From the cell containing the given text, extract its center point as [x, y] coordinate. 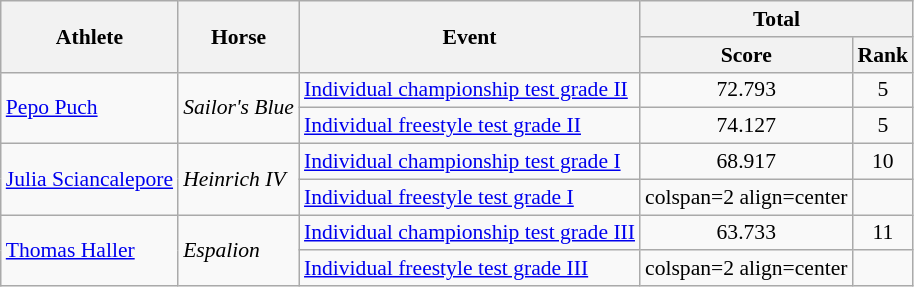
Rank [884, 55]
74.127 [746, 126]
Thomas Haller [90, 250]
Heinrich IV [238, 180]
Athlete [90, 36]
Score [746, 55]
68.917 [746, 162]
Individual freestyle test grade II [470, 126]
Total [776, 19]
Individual freestyle test grade I [470, 197]
Individual championship test grade I [470, 162]
72.793 [746, 90]
Horse [238, 36]
Julia Sciancalepore [90, 180]
Pepo Puch [90, 108]
Individual championship test grade II [470, 90]
63.733 [746, 233]
10 [884, 162]
Individual freestyle test grade III [470, 269]
Individual championship test grade III [470, 233]
Event [470, 36]
Sailor's Blue [238, 108]
11 [884, 233]
Espalion [238, 250]
